Extract the [x, y] coordinate from the center of the cell holding the provided text.  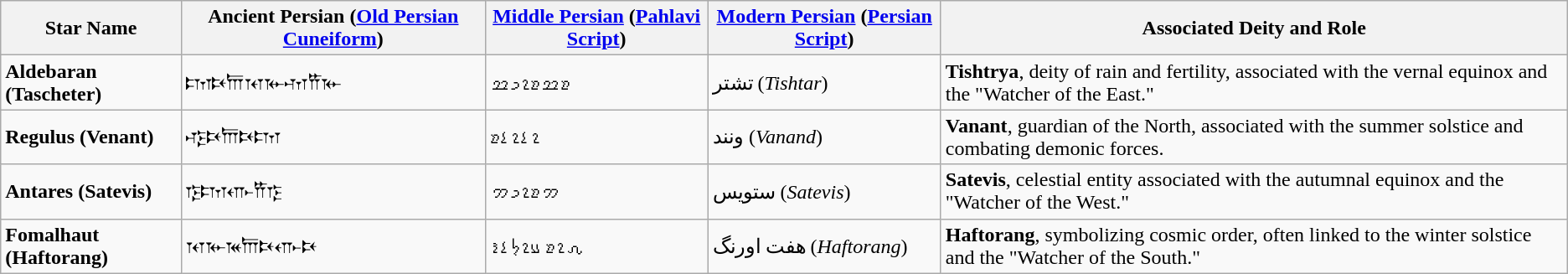
𐭧𐭥𐭲 𐭠𐭥𐭫𐭭𐭪 [596, 246]
Satevis, celestial entity associated with the autumnal equinox and the "Watcher of the West." [1254, 191]
هفت اورنگ (Haftorang) [824, 246]
Modern Persian (Persian Script) [824, 28]
Fomalhaut (Haftorang) [91, 246]
Associated Deity and Role [1254, 28]
𐎰𐎹𐎳𐎠𐎴𐎥𐎴 [333, 246]
𐎺𐎴𐎠𐎴𐎫 [333, 137]
𐎿𐎫𐎥𐎡𐎿 [333, 191]
𐭲𐭱𐭲𐭥𐭩𐭱 [596, 82]
Middle Persian (Pahlavi Script) [596, 28]
Antares (Satevis) [91, 191]
Regulus (Venant) [91, 137]
ونند (Vanand) [824, 137]
Tishtrya, deity of rain and fertility, associated with the vernal equinox and the "Watcher of the East." [1254, 82]
𐎫𐎴𐎠𐎰𐎹𐎶𐎡𐎹 [333, 82]
𐭥𐭭𐭥𐭭𐭲 [596, 137]
𐭮𐭲𐭥𐭩𐭮 [596, 191]
ستویس (Satevis) [824, 191]
Aldebaran (Tascheter) [91, 82]
Ancient Persian (Old Persian Cuneiform) [333, 28]
Vanant, guardian of the North, associated with the summer solstice and combating demonic forces. [1254, 137]
Star Name [91, 28]
تشتر (Tishtar) [824, 82]
Haftorang, symbolizing cosmic order, often linked to the winter solstice and the "Watcher of the South." [1254, 246]
